Identify which cell holds the provided text, then report its [X, Y] central coordinate. 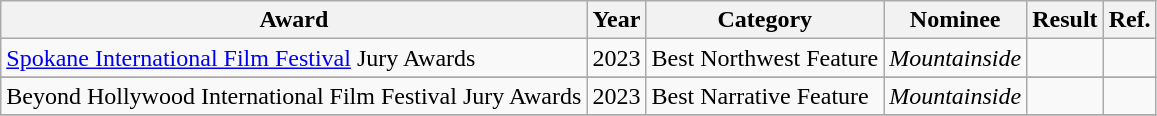
Spokane International Film Festival Jury Awards [294, 58]
Ref. [1130, 20]
Beyond Hollywood International Film Festival Jury Awards [294, 96]
Best Northwest Feature [765, 58]
Nominee [956, 20]
Category [765, 20]
Award [294, 20]
Year [616, 20]
Result [1065, 20]
Best Narrative Feature [765, 96]
